Search for the cell housing the specified text and yield its (X, Y) center coordinate. 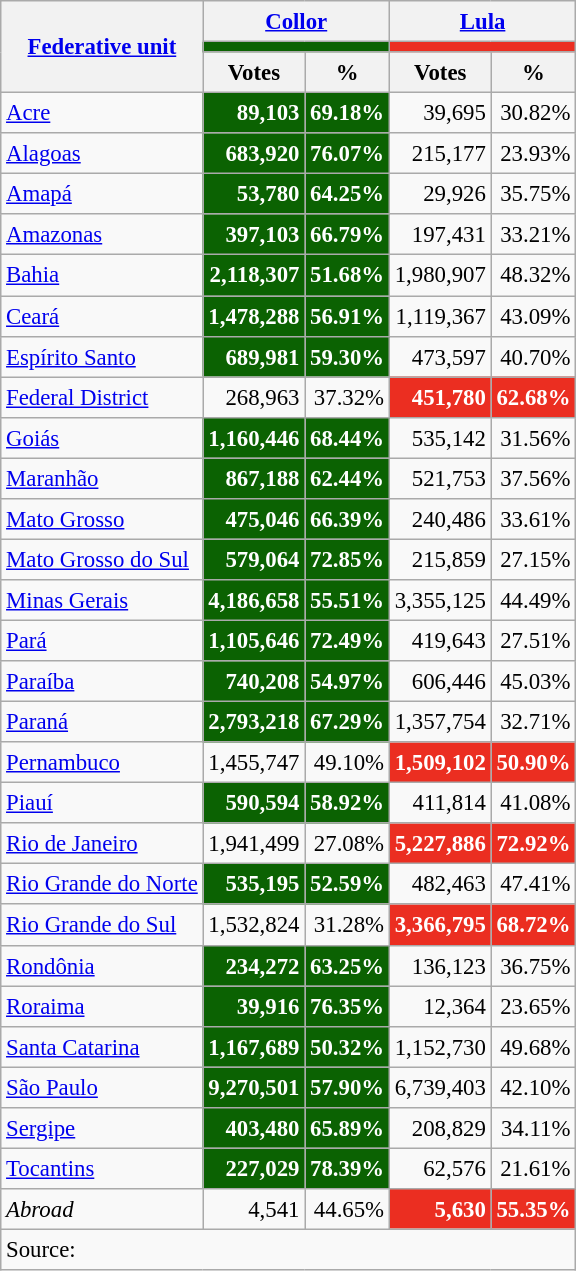
48.32% (534, 276)
Amazonas (102, 234)
27.08% (348, 844)
482,463 (440, 884)
34.11% (534, 1128)
535,142 (440, 438)
56.91% (348, 316)
27.51% (534, 640)
45.03% (534, 682)
36.75% (534, 966)
215,177 (440, 154)
475,046 (254, 520)
São Paulo (102, 1088)
Ceará (102, 316)
49.10% (348, 762)
Rio Grande do Norte (102, 884)
Bahia (102, 276)
72.85% (348, 560)
53,780 (254, 194)
Acre (102, 114)
521,753 (440, 478)
Rondônia (102, 966)
606,446 (440, 682)
1,160,446 (254, 438)
4,541 (254, 1210)
Rio de Janeiro (102, 844)
1,152,730 (440, 1046)
23.65% (534, 1006)
Maranhão (102, 478)
31.56% (534, 438)
32.71% (534, 722)
72.49% (348, 640)
Pernambuco (102, 762)
2,118,307 (254, 276)
44.49% (534, 600)
40.70% (534, 356)
Piauí (102, 804)
473,597 (440, 356)
Santa Catarina (102, 1046)
1,532,824 (254, 926)
47.41% (534, 884)
234,272 (254, 966)
215,859 (440, 560)
240,486 (440, 520)
268,963 (254, 398)
Collor (296, 22)
227,029 (254, 1168)
1,357,754 (440, 722)
58.92% (348, 804)
65.89% (348, 1128)
Roraima (102, 1006)
Alagoas (102, 154)
590,594 (254, 804)
54.97% (348, 682)
Paraná (102, 722)
Abroad (102, 1210)
50.32% (348, 1046)
64.25% (348, 194)
1,119,367 (440, 316)
867,188 (254, 478)
89,103 (254, 114)
43.09% (534, 316)
66.79% (348, 234)
Rio Grande do Sul (102, 926)
21.61% (534, 1168)
4,186,658 (254, 600)
33.21% (534, 234)
397,103 (254, 234)
208,829 (440, 1128)
12,364 (440, 1006)
62.68% (534, 398)
44.65% (348, 1210)
Mato Grosso do Sul (102, 560)
6,739,403 (440, 1088)
52.59% (348, 884)
Minas Gerais (102, 600)
Lula (482, 22)
76.07% (348, 154)
69.18% (348, 114)
1,455,747 (254, 762)
Tocantins (102, 1168)
403,480 (254, 1128)
76.35% (348, 1006)
9,270,501 (254, 1088)
30.82% (534, 114)
Goiás (102, 438)
197,431 (440, 234)
31.28% (348, 926)
29,926 (440, 194)
35.75% (534, 194)
Federative unit (102, 47)
50.90% (534, 762)
Amapá (102, 194)
Espírito Santo (102, 356)
62.44% (348, 478)
1,980,907 (440, 276)
Source: (288, 1250)
1,105,646 (254, 640)
72.92% (534, 844)
1,478,288 (254, 316)
2,793,218 (254, 722)
1,941,499 (254, 844)
411,814 (440, 804)
535,195 (254, 884)
66.39% (348, 520)
Paraíba (102, 682)
Mato Grosso (102, 520)
1,509,102 (440, 762)
23.93% (534, 154)
55.51% (348, 600)
Pará (102, 640)
42.10% (534, 1088)
68.44% (348, 438)
57.90% (348, 1088)
419,643 (440, 640)
5,630 (440, 1210)
136,123 (440, 966)
41.08% (534, 804)
740,208 (254, 682)
78.39% (348, 1168)
579,064 (254, 560)
39,695 (440, 114)
3,355,125 (440, 600)
451,780 (440, 398)
5,227,886 (440, 844)
51.68% (348, 276)
67.29% (348, 722)
33.61% (534, 520)
39,916 (254, 1006)
63.25% (348, 966)
37.56% (534, 478)
62,576 (440, 1168)
Federal District (102, 398)
55.35% (534, 1210)
37.32% (348, 398)
Sergipe (102, 1128)
59.30% (348, 356)
68.72% (534, 926)
3,366,795 (440, 926)
683,920 (254, 154)
1,167,689 (254, 1046)
27.15% (534, 560)
49.68% (534, 1046)
689,981 (254, 356)
